Return the [X, Y] coordinate for the center point of the cell that contains the specified text.  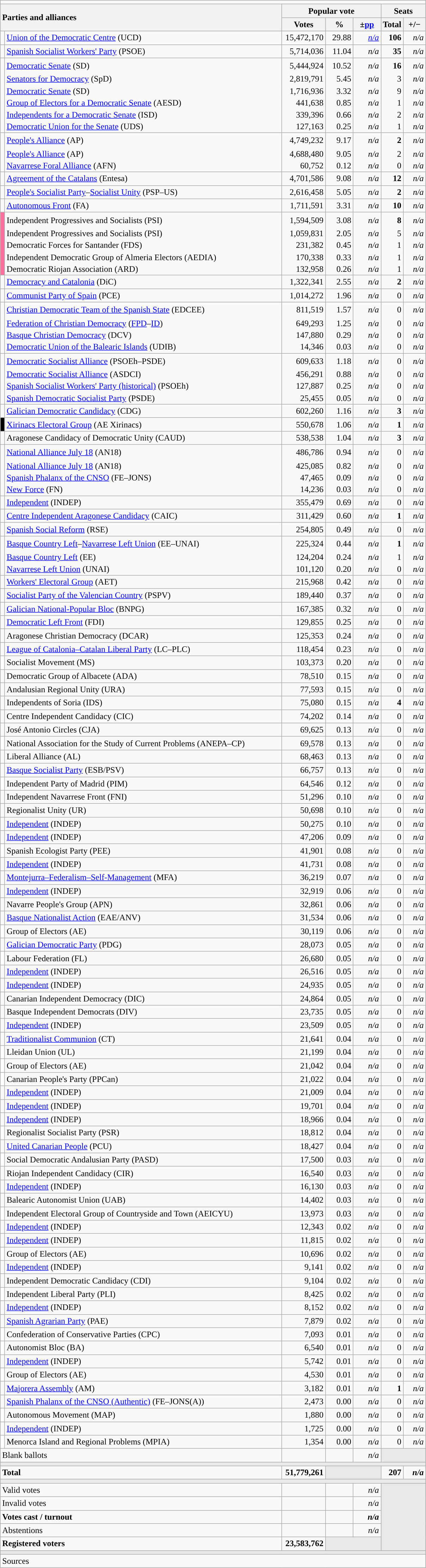
24,935 [304, 985]
Labour Federation (FL) [143, 958]
14,402 [304, 1200]
Balearic Autonomist Union (UAB) [143, 1200]
11,815 [304, 1240]
3.08 [339, 220]
231,382 [304, 245]
28,073 [304, 945]
Democratic Group of Albacete (ADA) [143, 676]
0.66 [339, 115]
60,752 [304, 166]
1.18 [339, 361]
Popular vote [331, 11]
Canarian People's Party (PPCan) [143, 1079]
Spanish Democratic Socialist Party (PSDE) [143, 398]
26,680 [304, 958]
215,968 [304, 582]
78,510 [304, 676]
24,864 [304, 999]
Menorca Island and Regional Problems (MPIA) [143, 1442]
7,879 [304, 1321]
66,757 [304, 770]
Xirinacs Electoral Group (AE Xirinacs) [143, 424]
29.88 [339, 38]
23,735 [304, 1012]
18,812 [304, 1133]
Independent Democratic Candidacy (CDI) [143, 1281]
355,479 [304, 502]
José Antonio Circles (CJA) [143, 730]
41,901 [304, 851]
New Force (FN) [143, 490]
Canarian Independent Democracy (DIC) [143, 999]
456,291 [304, 375]
609,633 [304, 361]
League of Catalonia–Catalan Liberal Party (LC–PLC) [143, 649]
0.42 [339, 582]
Traditionalist Communion (CT) [143, 1039]
5,714,036 [304, 51]
538,538 [304, 438]
9,141 [304, 1267]
75,080 [304, 703]
0.45 [339, 245]
1.25 [339, 323]
50,698 [304, 810]
Democratic Socialist Alliance (PSOEh–PSDE) [143, 361]
% [339, 24]
1.96 [339, 295]
Independent Party of Madrid (PIM) [143, 783]
Votes cast / turnout [141, 1517]
18,966 [304, 1119]
602,260 [304, 411]
Galician National-Popular Bloc (BNPG) [143, 609]
5,444,924 [304, 66]
77,593 [304, 689]
5,742 [304, 1361]
1,594,509 [304, 220]
Liberal Alliance (AL) [143, 756]
+/− [415, 24]
Galician Democratic Candidacy (CDG) [143, 411]
0.26 [339, 269]
10 [392, 205]
0.32 [339, 609]
0.23 [339, 649]
Workers' Electoral Group (AET) [143, 582]
Democracy and Catalonia (DiC) [143, 282]
1,725 [304, 1429]
339,396 [304, 115]
4 [392, 703]
1,880 [304, 1415]
Sources [213, 1561]
Aragonese Christian Democracy (DCAR) [143, 636]
2.05 [339, 234]
Navarre People's Group (APN) [143, 904]
0.69 [339, 502]
±pp [367, 24]
Montejurra–Federalism–Self-Management (MFA) [143, 878]
51,296 [304, 797]
Democratic Union of the Balearic Islands (UDIB) [143, 347]
21,199 [304, 1052]
Autonomous Movement (MAP) [143, 1415]
9 [392, 91]
Blank ballots [141, 1455]
0.33 [339, 257]
Votes [304, 24]
127,163 [304, 127]
5 [392, 234]
Democratic Riojan Association (ARD) [143, 269]
36,219 [304, 878]
74,202 [304, 716]
Centre Independent Aragonese Candidacy (CAIC) [143, 516]
0.37 [339, 596]
Basque Nationalist Action (EAE/ANV) [143, 918]
9,104 [304, 1281]
Democratic Forces for Santander (FDS) [143, 245]
0.29 [339, 335]
Registered voters [141, 1544]
Navarrese Foral Alliance (AFN) [143, 166]
Socialist Party of the Valencian Country (PSPV) [143, 596]
Spanish Phalanx of the CNSO (FE–JONS) [143, 478]
Union of the Democratic Centre (UCD) [143, 38]
Andalusian Regional Unity (URA) [143, 689]
1.06 [339, 424]
12 [392, 179]
30,119 [304, 931]
25,455 [304, 398]
207 [392, 1473]
Democratic Socialist Alliance (ASDCI) [143, 375]
32,919 [304, 891]
21,022 [304, 1079]
Basque Socialist Party (ESB/PSV) [143, 770]
Spanish Socialist Workers' Party (historical) (PSOEh) [143, 386]
425,085 [304, 466]
Independent Liberal Party (PLI) [143, 1294]
811,519 [304, 310]
1,014,272 [304, 295]
1,716,936 [304, 91]
0.85 [339, 103]
649,293 [304, 323]
1.04 [339, 438]
118,454 [304, 649]
Spanish Ecologist Party (PEE) [143, 851]
129,855 [304, 622]
Autonomous Front (FA) [143, 205]
167,385 [304, 609]
31,534 [304, 918]
Abstentions [141, 1530]
12,343 [304, 1227]
26,516 [304, 971]
5.05 [339, 192]
16,130 [304, 1186]
69,578 [304, 743]
Federation of Christian Democracy (FPD–ID) [143, 323]
Spanish Socialist Workers' Party (PSOE) [143, 51]
14,236 [304, 490]
Basque Country Left (EE) [143, 557]
Centre Independent Candidacy (CIC) [143, 716]
51,779,261 [304, 1473]
8,152 [304, 1307]
47,206 [304, 837]
0.44 [339, 544]
441,638 [304, 103]
23,509 [304, 1025]
35 [392, 51]
Spanish Social Reform (RSE) [143, 529]
50,275 [304, 824]
2.55 [339, 282]
10.52 [339, 66]
Social Democratic Andalusian Party (PASD) [143, 1160]
170,338 [304, 257]
Independent Navarrese Front (FNI) [143, 797]
18,427 [304, 1146]
1,322,341 [304, 282]
0.14 [339, 716]
4,688,480 [304, 154]
3.31 [339, 205]
Riojan Independent Candidacy (CIR) [143, 1173]
Parties and alliances [141, 18]
16,540 [304, 1173]
10,696 [304, 1254]
15,472,170 [304, 38]
1.57 [339, 310]
21,042 [304, 1066]
4,749,232 [304, 140]
4,701,586 [304, 179]
Galician Democratic Party (PDG) [143, 945]
Basque Independent Democrats (DIV) [143, 1012]
6,540 [304, 1348]
Valid votes [141, 1490]
Regionalist Unity (UR) [143, 810]
486,786 [304, 452]
550,678 [304, 424]
189,440 [304, 596]
125,353 [304, 636]
Spanish Agrarian Party (PAE) [143, 1321]
3,182 [304, 1388]
Democratic Left Front (FDI) [143, 622]
225,324 [304, 544]
0.60 [339, 516]
5.45 [339, 79]
Socialist Movement (MS) [143, 663]
21,641 [304, 1039]
8 [392, 220]
Independent Democratic Group of Almeria Electors (AEDIA) [143, 257]
11.04 [339, 51]
0.88 [339, 375]
Lleidan Union (UL) [143, 1052]
4,530 [304, 1375]
Democratic Union for the Senate (UDS) [143, 127]
14,346 [304, 347]
1,059,831 [304, 234]
68,463 [304, 756]
Majorera Assembly (AM) [143, 1388]
Independents for a Democratic Senate (ISD) [143, 115]
0.94 [339, 452]
23,583,762 [304, 1544]
Senators for Democracy (SpD) [143, 79]
16 [392, 66]
8,425 [304, 1294]
41,731 [304, 864]
Confederation of Conservative Parties (CPC) [143, 1334]
9.08 [339, 179]
Regionalist Socialist Party (PSR) [143, 1133]
2,616,458 [304, 192]
9.17 [339, 140]
Aragonese Candidacy of Democratic Unity (CAUD) [143, 438]
Spanish Phalanx of the CNSO (Authentic) (FE–JONS(A)) [143, 1401]
Independents of Soria (IDS) [143, 703]
People's Socialist Party–Socialist Unity (PSP–US) [143, 192]
17,500 [304, 1160]
3.32 [339, 91]
13,973 [304, 1213]
Christian Democratic Team of the Spanish State (EDCEE) [143, 310]
National Association for the Study of Current Problems (ANEPA–CP) [143, 743]
101,120 [304, 569]
132,958 [304, 269]
Communist Party of Spain (PCE) [143, 295]
1,711,591 [304, 205]
1.16 [339, 411]
Navarrese Left Union (UNAI) [143, 569]
Basque Christian Democracy (DCV) [143, 335]
147,880 [304, 335]
19,701 [304, 1106]
2,819,791 [304, 79]
Invalid votes [141, 1503]
Basque Country Left–Navarrese Left Union (EE–UNAI) [143, 544]
Group of Electors for a Democratic Senate (AESD) [143, 103]
1,354 [304, 1442]
0.07 [339, 878]
254,805 [304, 529]
Independent Electoral Group of Countryside and Town (AEICYU) [143, 1213]
311,429 [304, 516]
127,887 [304, 386]
32,861 [304, 904]
47,465 [304, 478]
Autonomist Bloc (BA) [143, 1348]
0.49 [339, 529]
21,009 [304, 1093]
9.05 [339, 154]
Agreement of the Catalans (Entesa) [143, 179]
69,625 [304, 730]
103,373 [304, 663]
United Canarian People (PCU) [143, 1146]
7,093 [304, 1334]
106 [392, 38]
Seats [403, 11]
64,546 [304, 783]
2,473 [304, 1401]
124,204 [304, 557]
0.82 [339, 466]
